Determine the (x, y) coordinate at the center of the cell enclosing the given text.  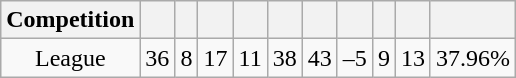
–5 (354, 58)
13 (412, 58)
36 (158, 58)
8 (186, 58)
38 (284, 58)
League (70, 58)
37.96% (472, 58)
11 (250, 58)
43 (320, 58)
9 (384, 58)
17 (216, 58)
Competition (70, 20)
